Output the [X, Y] coordinate of the center of the cell containing the given text.  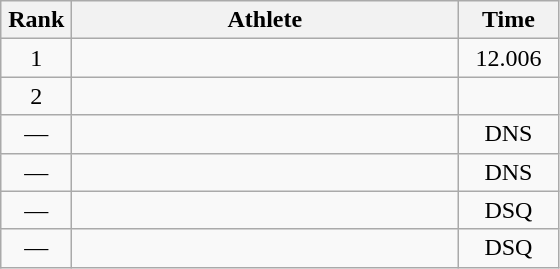
Rank [36, 20]
2 [36, 96]
12.006 [508, 58]
Athlete [265, 20]
1 [36, 58]
Time [508, 20]
